Determine the (X, Y) coordinate at the center of the cell enclosing the given text.  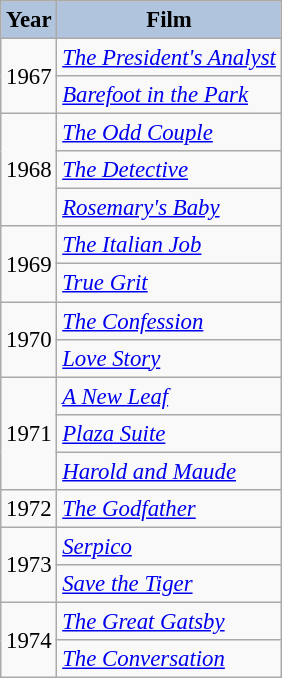
Love Story (169, 358)
The Confession (169, 321)
The Odd Couple (169, 133)
Film (169, 20)
Harold and Maude (169, 471)
1973 (29, 564)
The President's Analyst (169, 58)
1974 (29, 640)
Save the Tiger (169, 584)
1971 (29, 434)
The Godfather (169, 509)
1968 (29, 170)
Rosemary's Baby (169, 208)
The Detective (169, 170)
True Grit (169, 283)
Serpico (169, 546)
A New Leaf (169, 396)
The Great Gatsby (169, 621)
1969 (29, 264)
1972 (29, 509)
1970 (29, 340)
Year (29, 20)
The Conversation (169, 659)
The Italian Job (169, 245)
Plaza Suite (169, 433)
Barefoot in the Park (169, 95)
1967 (29, 76)
